Identify which cell holds the provided text, then report its (x, y) central coordinate. 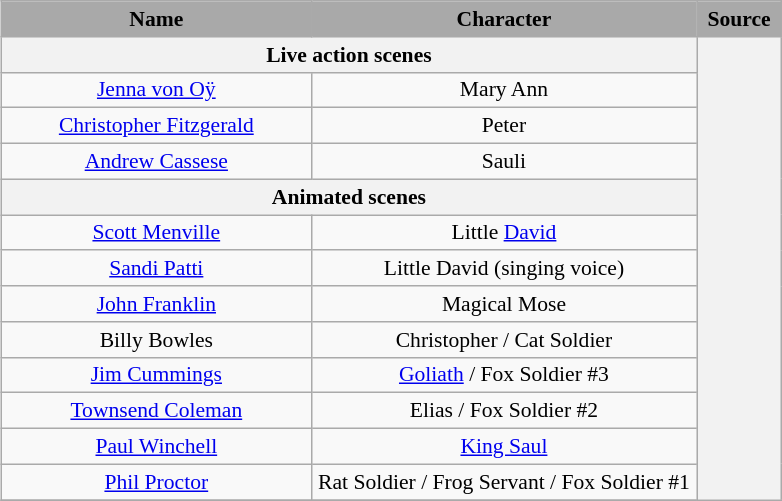
Mary Ann (504, 90)
Elias / Fox Soldier #2 (504, 411)
Name (156, 19)
Andrew Cassese (156, 161)
King Saul (504, 446)
Jenna von Oÿ (156, 90)
Billy Bowles (156, 339)
Source (738, 19)
Character (504, 19)
Christopher Fitzgerald (156, 126)
Goliath / Fox Soldier #3 (504, 375)
Little David (504, 232)
Townsend Coleman (156, 411)
Live action scenes (348, 54)
Sauli (504, 161)
Sandi Patti (156, 268)
John Franklin (156, 304)
Little David (singing voice) (504, 268)
Peter (504, 126)
Scott Menville (156, 232)
Christopher / Cat Soldier (504, 339)
Phil Proctor (156, 482)
Paul Winchell (156, 446)
Magical Mose (504, 304)
Animated scenes (348, 197)
Rat Soldier / Frog Servant / Fox Soldier #1 (504, 482)
Jim Cummings (156, 375)
